Locate the cell with the specified text and output its (x, y) center coordinate. 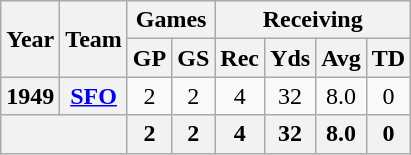
GP (149, 58)
SFO (94, 96)
Avg (342, 58)
Receiving (313, 20)
Team (94, 39)
GS (194, 58)
TD (388, 58)
Games (170, 20)
Yds (290, 58)
Year (30, 39)
Rec (240, 58)
1949 (30, 96)
